From the cell containing the given text, extract its center point as (X, Y) coordinate. 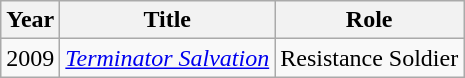
Resistance Soldier (370, 58)
Role (370, 20)
Title (168, 20)
Terminator Salvation (168, 58)
Year (30, 20)
2009 (30, 58)
